Provide the (X, Y) coordinate of the cell's center where the given text is located.  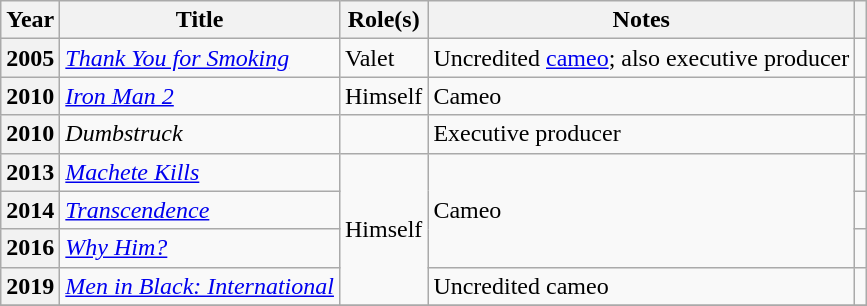
2013 (30, 172)
Valet (383, 58)
Executive producer (642, 134)
Uncredited cameo (642, 286)
Dumbstruck (200, 134)
2019 (30, 286)
Role(s) (383, 20)
Iron Man 2 (200, 96)
Thank You for Smoking (200, 58)
Why Him? (200, 248)
Transcendence (200, 210)
Machete Kills (200, 172)
Notes (642, 20)
Men in Black: International (200, 286)
2016 (30, 248)
Uncredited cameo; also executive producer (642, 58)
Year (30, 20)
2005 (30, 58)
2014 (30, 210)
Title (200, 20)
